Extract the (x, y) coordinate from the center of the cell holding the provided text.  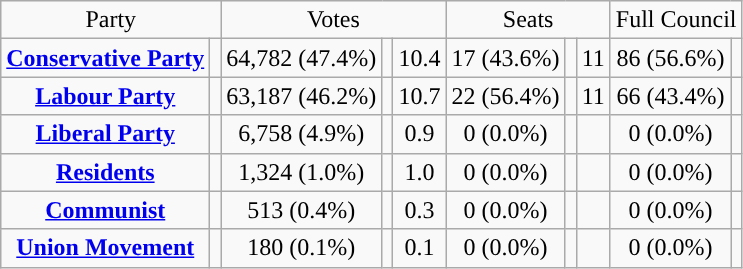
Party (111, 20)
17 (43.6%) (506, 58)
66 (43.4%) (670, 96)
10.7 (420, 96)
1,324 (1.0%) (302, 172)
0.3 (420, 210)
Union Movement (106, 248)
63,187 (46.2%) (302, 96)
86 (56.6%) (670, 58)
10.4 (420, 58)
1.0 (420, 172)
Seats (528, 20)
Communist (106, 210)
22 (56.4%) (506, 96)
513 (0.4%) (302, 210)
Liberal Party (106, 134)
Residents (106, 172)
0.1 (420, 248)
Votes (334, 20)
180 (0.1%) (302, 248)
6,758 (4.9%) (302, 134)
0.9 (420, 134)
64,782 (47.4%) (302, 58)
Labour Party (106, 96)
Full Council (676, 20)
Conservative Party (106, 58)
